Extract the [X, Y] coordinate from the center of the cell holding the provided text.  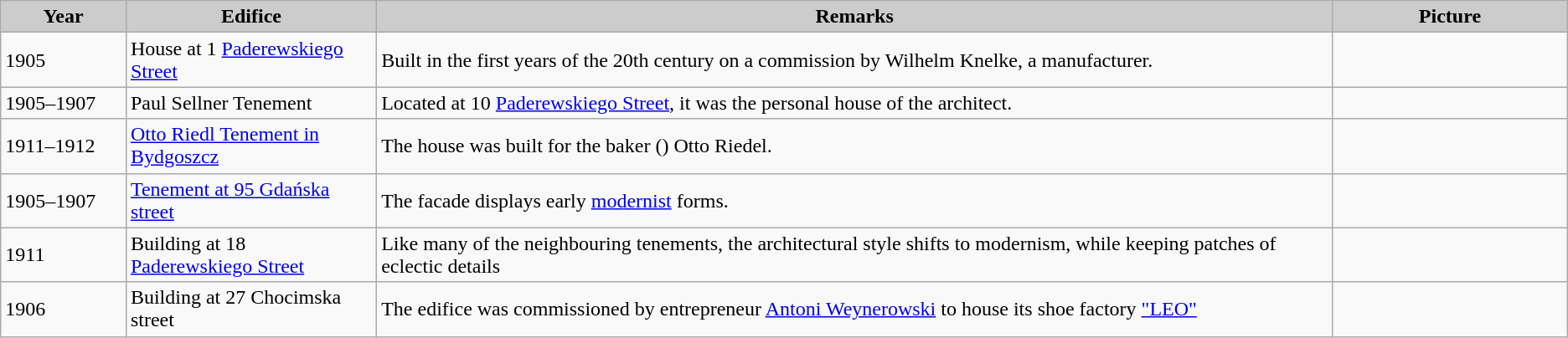
The facade displays early modernist forms. [854, 201]
Tenement at 95 Gdańska street [251, 201]
1911–1912 [64, 146]
Building at 18 Paderewskiego Street [251, 254]
1906 [64, 310]
Remarks [854, 17]
Like many of the neighbouring tenements, the architectural style shifts to modernism, while keeping patches of eclectic details [854, 254]
Edifice [251, 17]
House at 1 Paderewskiego Street [251, 60]
Built in the first years of the 20th century on a commission by Wilhelm Knelke, a manufacturer. [854, 60]
Paul Sellner Tenement [251, 103]
Building at 27 Chocimska street [251, 310]
1905 [64, 60]
1911 [64, 254]
The edifice was commissioned by entrepreneur Antoni Weynerowski to house its shoe factory "LEO" [854, 310]
Year [64, 17]
Otto Riedl Tenement in Bydgoszcz [251, 146]
Picture [1451, 17]
Located at 10 Paderewskiego Street, it was the personal house of the architect. [854, 103]
The house was built for the baker () Otto Riedel. [854, 146]
